Search for the cell housing the specified text and yield its (x, y) center coordinate. 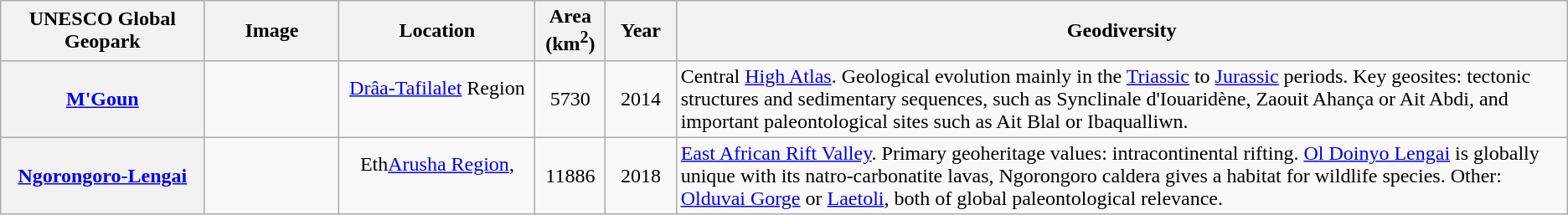
11886 (570, 176)
5730 (570, 99)
Area(km2) (570, 31)
Drâa-Tafilalet Region (437, 99)
Ngorongoro-Lengai (102, 176)
M'Goun (102, 99)
2018 (641, 176)
Image (271, 31)
Geodiversity (1122, 31)
UNESCO Global Geopark (102, 31)
Location (437, 31)
2014 (641, 99)
Year (641, 31)
EthArusha Region, (437, 176)
